Search for the cell housing the specified text and yield its (x, y) center coordinate. 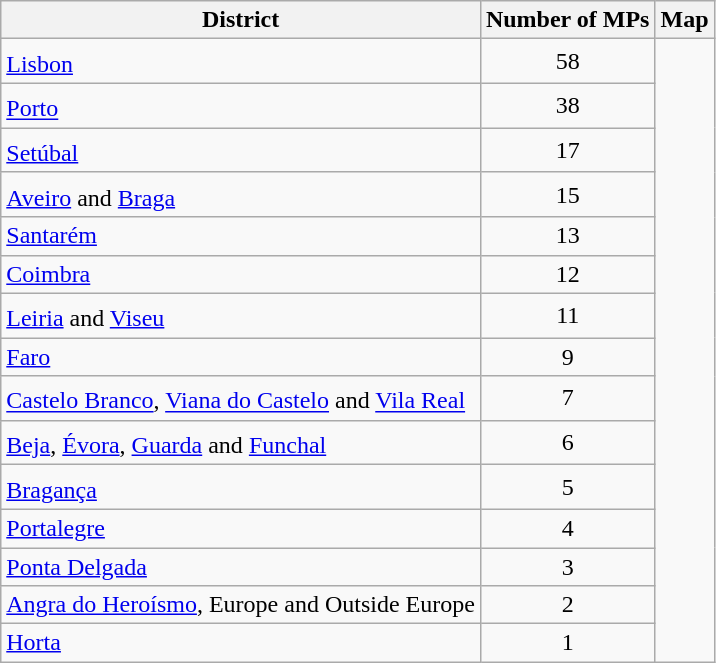
Map (684, 20)
Castelo Branco, Viana do Castelo and Vila Real (241, 398)
2 (568, 605)
3 (568, 567)
Aveiro and Braga (241, 194)
Number of MPs (568, 20)
Setúbal (241, 150)
Leiria and Viseu (241, 316)
Porto (241, 106)
Faro (241, 357)
Beja, Évora, Guarda and Funchal (241, 442)
13 (568, 236)
9 (568, 357)
Portalegre (241, 528)
7 (568, 398)
Ponta Delgada (241, 567)
District (241, 20)
Coimbra (241, 274)
Horta (241, 643)
15 (568, 194)
Santarém (241, 236)
1 (568, 643)
Bragança (241, 488)
11 (568, 316)
Lisbon (241, 62)
Angra do Heroísmo, Europe and Outside Europe (241, 605)
6 (568, 442)
4 (568, 528)
12 (568, 274)
5 (568, 488)
58 (568, 62)
38 (568, 106)
17 (568, 150)
